Return [x, y] of the center of cell containing provided text 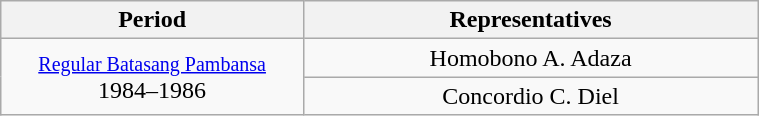
Concordio C. Diel [530, 96]
Homobono A. Adaza [530, 58]
Representatives [530, 20]
Regular Batasang Pambansa1984–1986 [152, 77]
Period [152, 20]
